For the text-containing cell, return its midpoint in (X, Y) coordinate format. 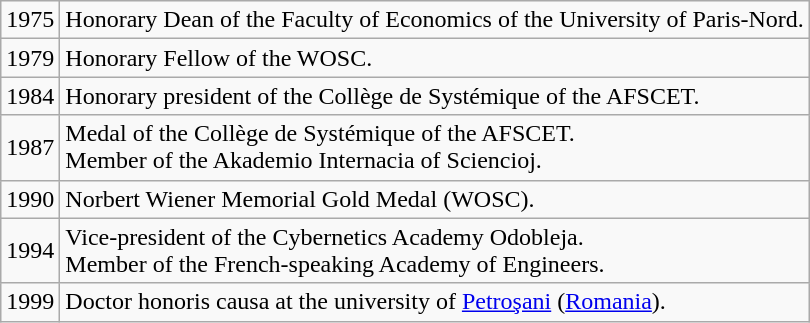
1999 (30, 302)
Norbert Wiener Memorial Gold Medal (WOSC). (435, 199)
1979 (30, 58)
1987 (30, 148)
1984 (30, 96)
1990 (30, 199)
Honorary Fellow of the WOSC. (435, 58)
Medal of the Collège de Systémique of the AFSCET.Member of the Akademio Internacia of Sciencioj. (435, 148)
Honorary president of the Collège de Systémique of the AFSCET. (435, 96)
Honorary Dean of the Faculty of Economics of the University of Paris-Nord. (435, 20)
Vice-president of the Cybernetics Academy Odobleja.Member of the French-speaking Academy of Engineers. (435, 250)
1994 (30, 250)
Doctor honoris causa at the university of Petroşani (Romania). (435, 302)
1975 (30, 20)
